Return the [x, y] coordinate for the center point of the cell that contains the specified text.  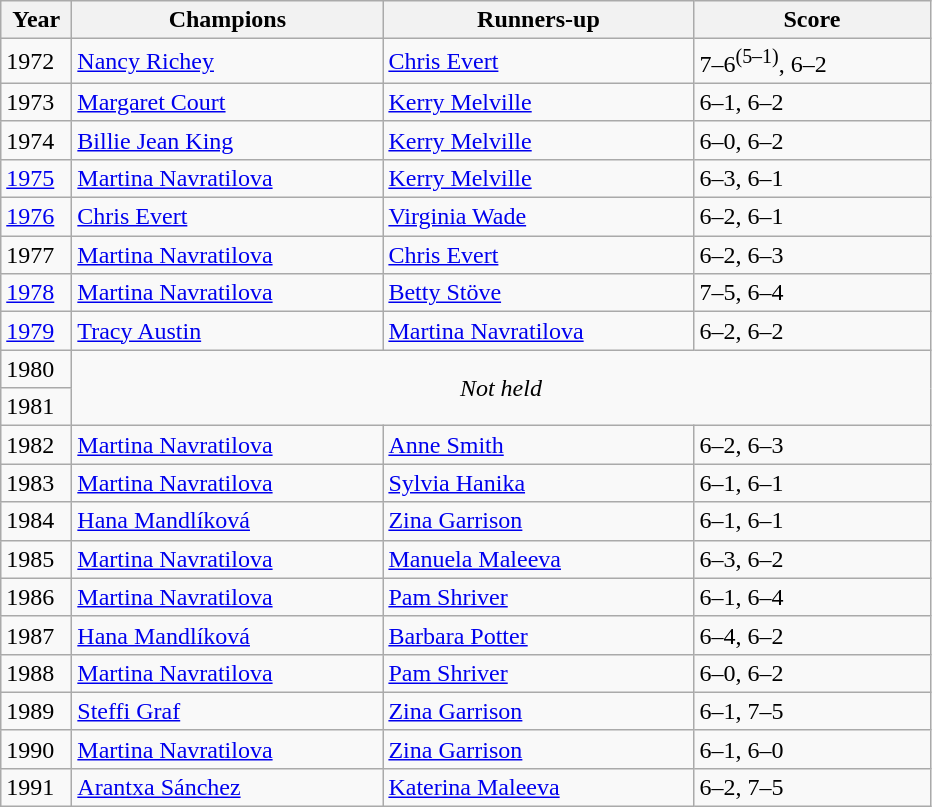
Billie Jean King [228, 140]
6–2, 6–1 [812, 217]
Year [36, 20]
1991 [36, 787]
1987 [36, 635]
6–4, 6–2 [812, 635]
Anne Smith [538, 445]
Steffi Graf [228, 711]
Virginia Wade [538, 217]
6–3, 6–1 [812, 178]
6–1, 7–5 [812, 711]
1978 [36, 293]
Score [812, 20]
1975 [36, 178]
7–6(5–1), 6–2 [812, 62]
Manuela Maleeva [538, 559]
1982 [36, 445]
1985 [36, 559]
1977 [36, 255]
1979 [36, 331]
Katerina Maleeva [538, 787]
Arantxa Sánchez [228, 787]
Tracy Austin [228, 331]
1988 [36, 673]
Margaret Court [228, 102]
6–2, 7–5 [812, 787]
1983 [36, 483]
1980 [36, 369]
1990 [36, 749]
6–3, 6–2 [812, 559]
1989 [36, 711]
1974 [36, 140]
1976 [36, 217]
Not held [501, 388]
1972 [36, 62]
1984 [36, 521]
Betty Stöve [538, 293]
1986 [36, 597]
1981 [36, 407]
Barbara Potter [538, 635]
1973 [36, 102]
6–1, 6–2 [812, 102]
Nancy Richey [228, 62]
6–1, 6–4 [812, 597]
7–5, 6–4 [812, 293]
6–1, 6–0 [812, 749]
6–2, 6–2 [812, 331]
Runners-up [538, 20]
Champions [228, 20]
Sylvia Hanika [538, 483]
